For the text-containing cell, return its midpoint in (X, Y) coordinate format. 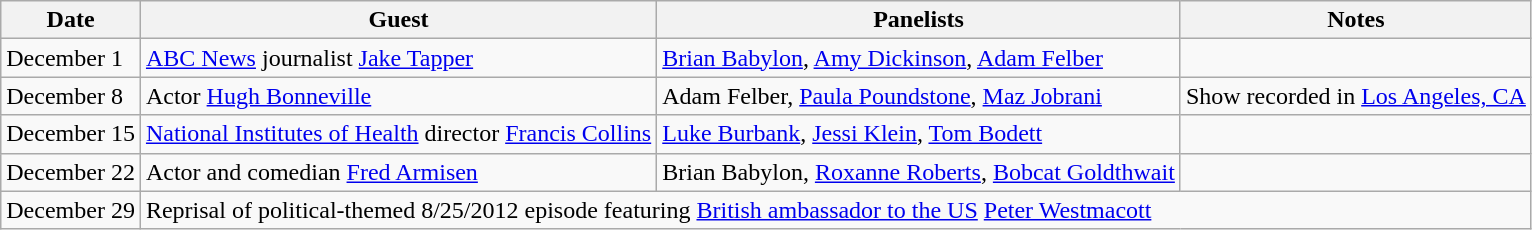
Adam Felber, Paula Poundstone, Maz Jobrani (919, 96)
Luke Burbank, Jessi Klein, Tom Bodett (919, 134)
Notes (1356, 20)
December 22 (71, 172)
December 29 (71, 210)
Brian Babylon, Amy Dickinson, Adam Felber (919, 58)
December 8 (71, 96)
Guest (398, 20)
Panelists (919, 20)
Show recorded in Los Angeles, CA (1356, 96)
December 1 (71, 58)
Date (71, 20)
ABC News journalist Jake Tapper (398, 58)
Reprisal of political-themed 8/25/2012 episode featuring British ambassador to the US Peter Westmacott (836, 210)
Brian Babylon, Roxanne Roberts, Bobcat Goldthwait (919, 172)
December 15 (71, 134)
Actor Hugh Bonneville (398, 96)
National Institutes of Health director Francis Collins (398, 134)
Actor and comedian Fred Armisen (398, 172)
